For the text-containing cell, return its midpoint in (x, y) coordinate format. 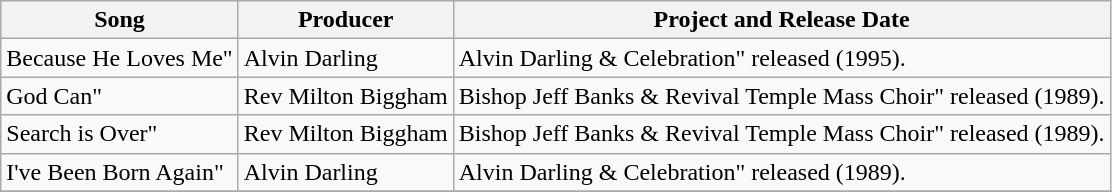
Alvin Darling & Celebration" released (1989). (782, 172)
Producer (346, 20)
Alvin Darling & Celebration" released (1995). (782, 58)
Search is Over" (120, 134)
Project and Release Date (782, 20)
Because He Loves Me" (120, 58)
I've Been Born Again" (120, 172)
God Can" (120, 96)
Song (120, 20)
